Search for the cell housing the specified text and yield its [x, y] center coordinate. 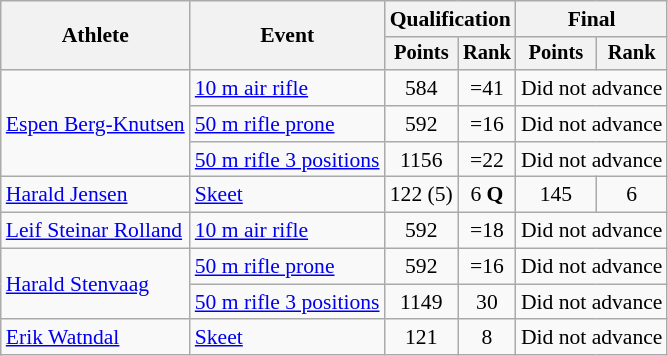
Leif Steinar Rolland [96, 231]
8 [487, 338]
Harald Stenvaag [96, 284]
122 (5) [422, 195]
=22 [487, 160]
Athlete [96, 36]
584 [422, 88]
121 [422, 338]
Espen Berg-Knutsen [96, 124]
30 [487, 302]
=18 [487, 231]
6 Q [487, 195]
145 [556, 195]
Erik Watndal [96, 338]
Harald Jensen [96, 195]
Event [288, 36]
6 [632, 195]
1149 [422, 302]
=41 [487, 88]
1156 [422, 160]
Qualification [450, 19]
Final [592, 19]
